Provide the (X, Y) coordinate of the cell's center where the given text is located.  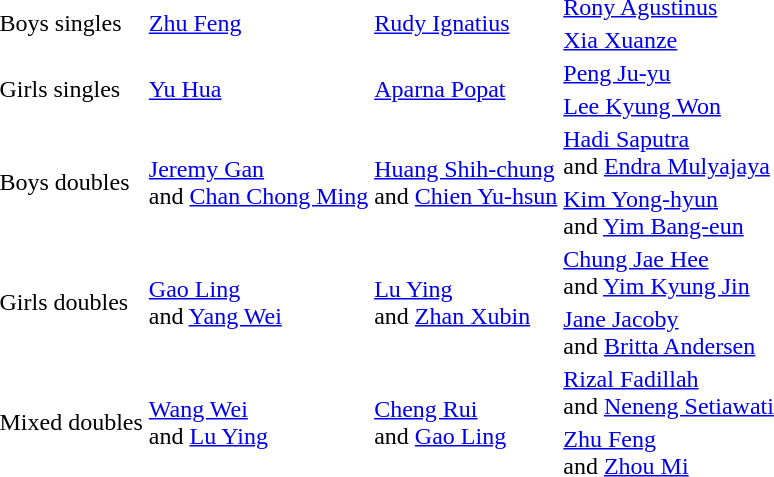
Lu Yingand Zhan Xubin (466, 302)
Huang Shih-chungand Chien Yu-hsun (466, 182)
Aparna Popat (466, 90)
Yu Hua (258, 90)
Jeremy Ganand Chan Chong Ming (258, 182)
Gao Lingand Yang Wei (258, 302)
